Search for the cell housing the specified text and yield its (x, y) center coordinate. 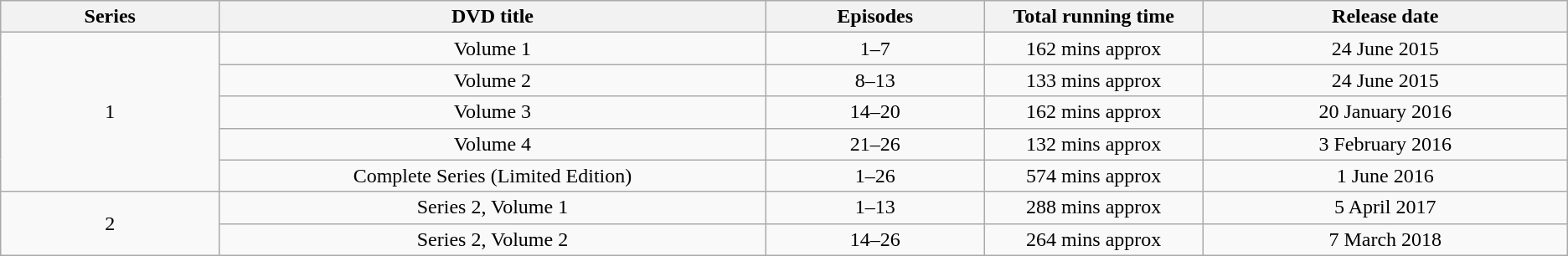
1–13 (874, 207)
132 mins approx (1094, 144)
21–26 (874, 144)
14–20 (874, 112)
Volume 4 (493, 144)
Series 2, Volume 1 (493, 207)
2 (111, 223)
14–26 (874, 239)
DVD title (493, 17)
574 mins approx (1094, 176)
1–7 (874, 49)
288 mins approx (1094, 207)
133 mins approx (1094, 80)
3 February 2016 (1385, 144)
Total running time (1094, 17)
1 June 2016 (1385, 176)
Episodes (874, 17)
Release date (1385, 17)
20 January 2016 (1385, 112)
Volume 2 (493, 80)
264 mins approx (1094, 239)
5 April 2017 (1385, 207)
1–26 (874, 176)
Volume 1 (493, 49)
7 March 2018 (1385, 239)
Series (111, 17)
Volume 3 (493, 112)
1 (111, 112)
8–13 (874, 80)
Series 2, Volume 2 (493, 239)
Complete Series (Limited Edition) (493, 176)
